From the cell containing the given text, extract its center point as (X, Y) coordinate. 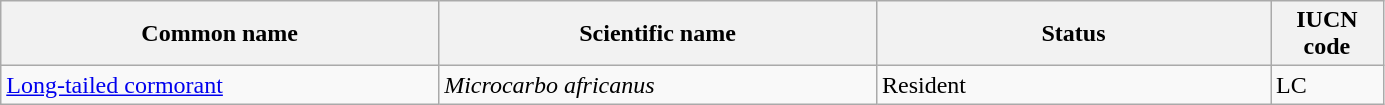
Scientific name (658, 34)
Microcarbo africanus (658, 85)
LC (1328, 85)
Status (1073, 34)
Long-tailed cormorant (220, 85)
Resident (1073, 85)
Common name (220, 34)
IUCN code (1328, 34)
